Return the [x, y] coordinate for the center point of the cell that contains the specified text.  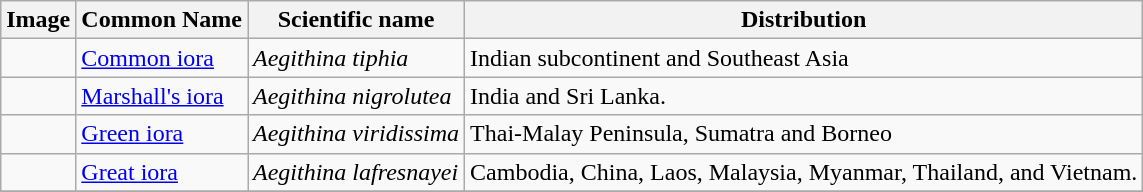
Thai-Malay Peninsula, Sumatra and Borneo [804, 134]
Aegithina nigrolutea [356, 96]
Common Name [162, 20]
Indian subcontinent and Southeast Asia [804, 58]
Common iora [162, 58]
Great iora [162, 172]
Green iora [162, 134]
Cambodia, China, Laos, Malaysia, Myanmar, Thailand, and Vietnam. [804, 172]
Aegithina tiphia [356, 58]
Distribution [804, 20]
Aegithina viridissima [356, 134]
Scientific name [356, 20]
India and Sri Lanka. [804, 96]
Image [38, 20]
Aegithina lafresnayei [356, 172]
Marshall's iora [162, 96]
